Detect which cell encompasses the target text, then output its [X, Y] center coordinate. 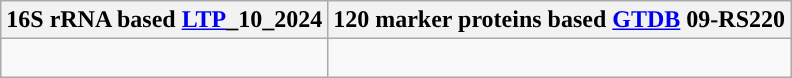
120 marker proteins based GTDB 09-RS220 [560, 20]
16S rRNA based LTP_10_2024 [164, 20]
